From the cell containing the given text, extract its center point as (x, y) coordinate. 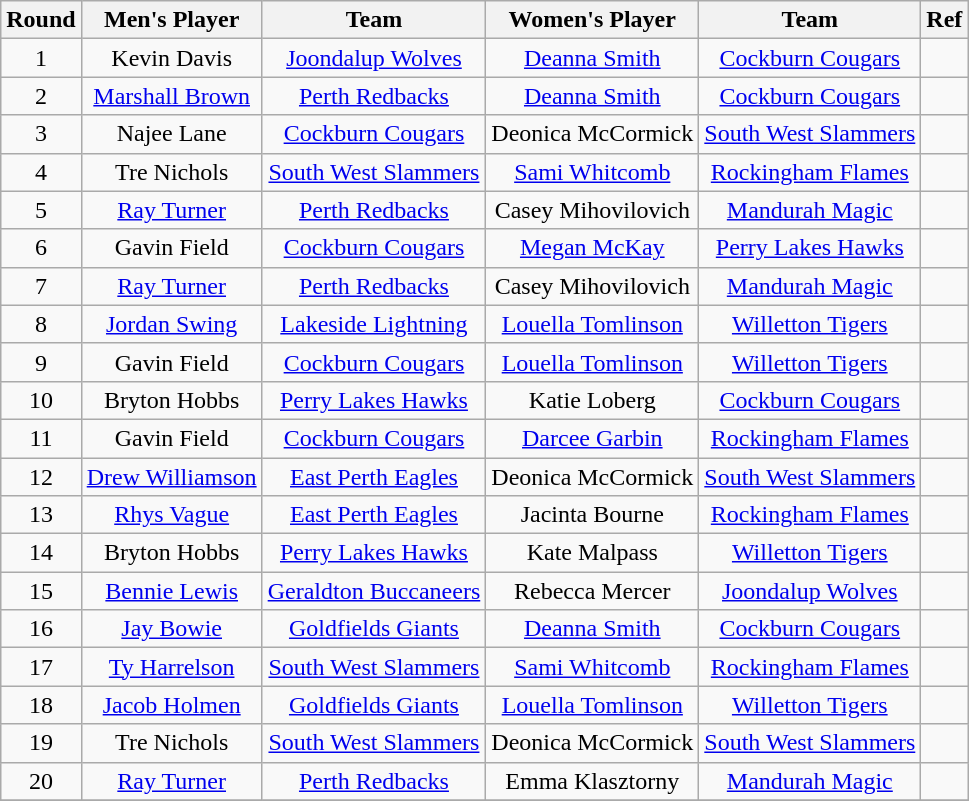
Katie Loberg (592, 400)
17 (41, 667)
Jordan Swing (172, 324)
Jacinta Bourne (592, 515)
Bennie Lewis (172, 591)
Najee Lane (172, 134)
1 (41, 58)
Geraldton Buccaneers (374, 591)
Men's Player (172, 20)
Emma Klasztorny (592, 781)
7 (41, 286)
5 (41, 210)
15 (41, 591)
Ref (944, 20)
Darcee Garbin (592, 438)
19 (41, 743)
12 (41, 477)
Marshall Brown (172, 96)
18 (41, 705)
Rhys Vague (172, 515)
13 (41, 515)
2 (41, 96)
Drew Williamson (172, 477)
Kate Malpass (592, 553)
6 (41, 248)
Kevin Davis (172, 58)
Ty Harrelson (172, 667)
Round (41, 20)
Rebecca Mercer (592, 591)
20 (41, 781)
8 (41, 324)
14 (41, 553)
3 (41, 134)
9 (41, 362)
Jacob Holmen (172, 705)
16 (41, 629)
11 (41, 438)
Women's Player (592, 20)
Lakeside Lightning (374, 324)
10 (41, 400)
Megan McKay (592, 248)
Jay Bowie (172, 629)
4 (41, 172)
